Return the (X, Y) coordinate for the center point of the cell that contains the specified text.  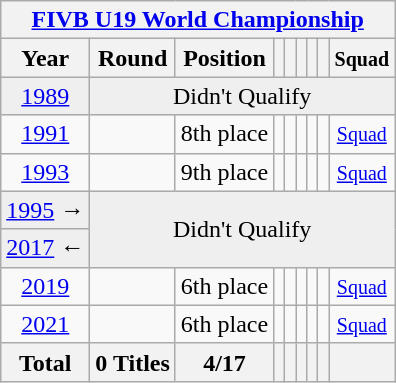
Position (224, 58)
8th place (224, 134)
0 Titles (133, 362)
1991 (46, 134)
Total (46, 362)
1993 (46, 172)
2019 (46, 286)
9th place (224, 172)
2021 (46, 324)
Year (46, 58)
Round (133, 58)
1995 → (46, 210)
FIVB U19 World Championship (198, 20)
2017 ← (46, 248)
4/17 (224, 362)
1989 (46, 96)
